Determine the (x, y) coordinate at the center of the cell enclosing the given text.  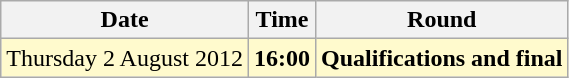
Time (282, 20)
16:00 (282, 58)
Thursday 2 August 2012 (125, 58)
Date (125, 20)
Round (442, 20)
Qualifications and final (442, 58)
